Find where the given text appears and provide that cell's center as (X, Y) coordinate. 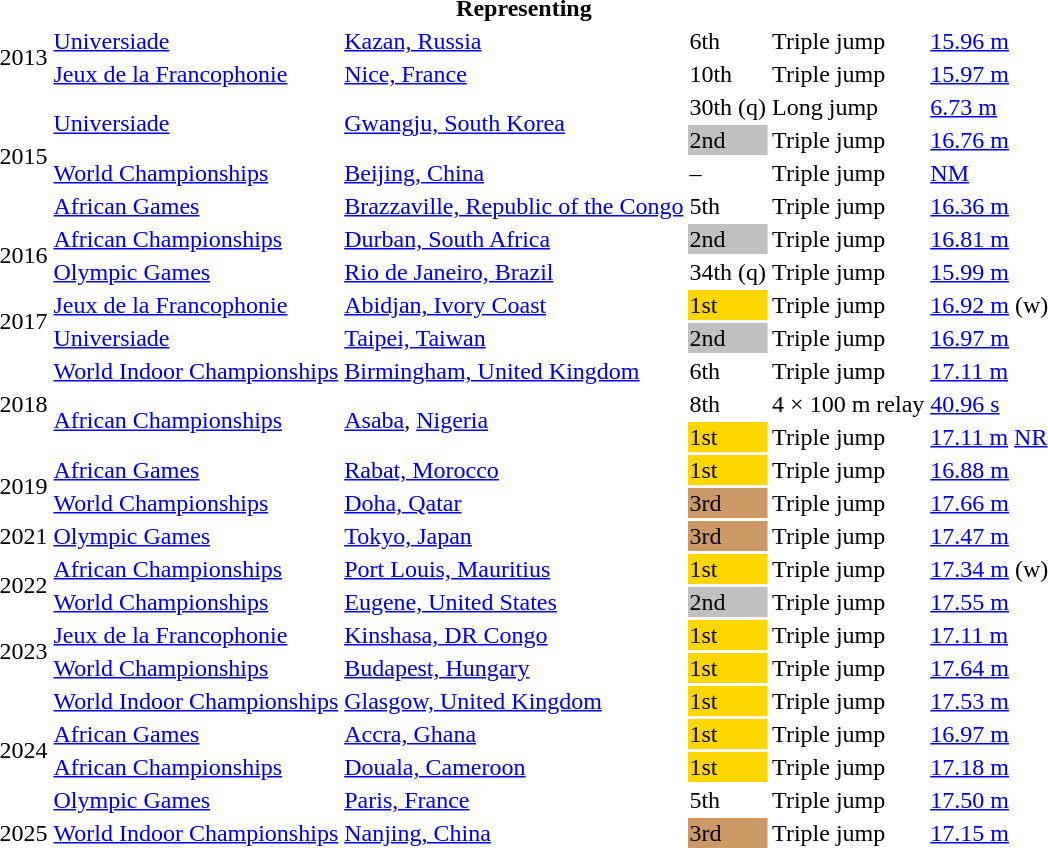
Nice, France (514, 74)
Port Louis, Mauritius (514, 569)
Long jump (848, 107)
Durban, South Africa (514, 239)
8th (728, 404)
Rabat, Morocco (514, 470)
Budapest, Hungary (514, 668)
Kazan, Russia (514, 41)
34th (q) (728, 272)
Eugene, United States (514, 602)
Glasgow, United Kingdom (514, 701)
Douala, Cameroon (514, 767)
– (728, 173)
10th (728, 74)
Beijing, China (514, 173)
Nanjing, China (514, 833)
Taipei, Taiwan (514, 338)
Paris, France (514, 800)
Doha, Qatar (514, 503)
Birmingham, United Kingdom (514, 371)
Accra, Ghana (514, 734)
Kinshasa, DR Congo (514, 635)
Tokyo, Japan (514, 536)
Asaba, Nigeria (514, 420)
Abidjan, Ivory Coast (514, 305)
Gwangju, South Korea (514, 124)
30th (q) (728, 107)
Brazzaville, Republic of the Congo (514, 206)
Rio de Janeiro, Brazil (514, 272)
4 × 100 m relay (848, 404)
